Identify which cell holds the provided text, then report its (X, Y) central coordinate. 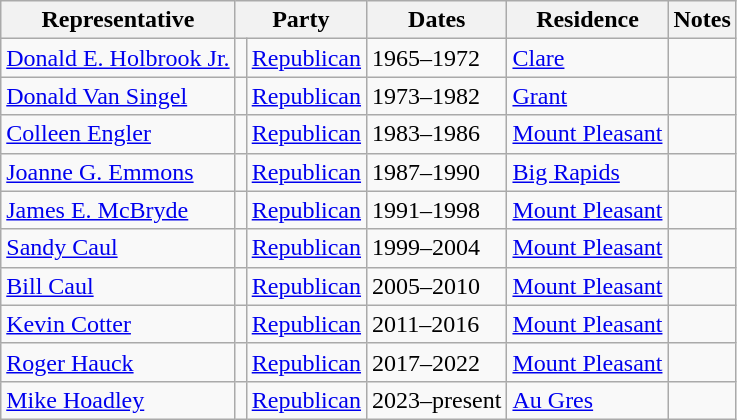
Donald E. Holbrook Jr. (118, 58)
Mike Hoadley (118, 400)
Donald Van Singel (118, 96)
Joanne G. Emmons (118, 172)
Notes (702, 20)
Colleen Engler (118, 134)
Clare (588, 58)
2017–2022 (437, 362)
2005–2010 (437, 286)
Party (300, 20)
Grant (588, 96)
Representative (118, 20)
Roger Hauck (118, 362)
1987–1990 (437, 172)
1965–1972 (437, 58)
Au Gres (588, 400)
2011–2016 (437, 324)
Kevin Cotter (118, 324)
James E. McBryde (118, 210)
Sandy Caul (118, 248)
Bill Caul (118, 286)
Big Rapids (588, 172)
Dates (437, 20)
1999–2004 (437, 248)
1973–1982 (437, 96)
1983–1986 (437, 134)
1991–1998 (437, 210)
Residence (588, 20)
2023–present (437, 400)
